Provide the (x, y) coordinate of the cell's center where the given text is located.  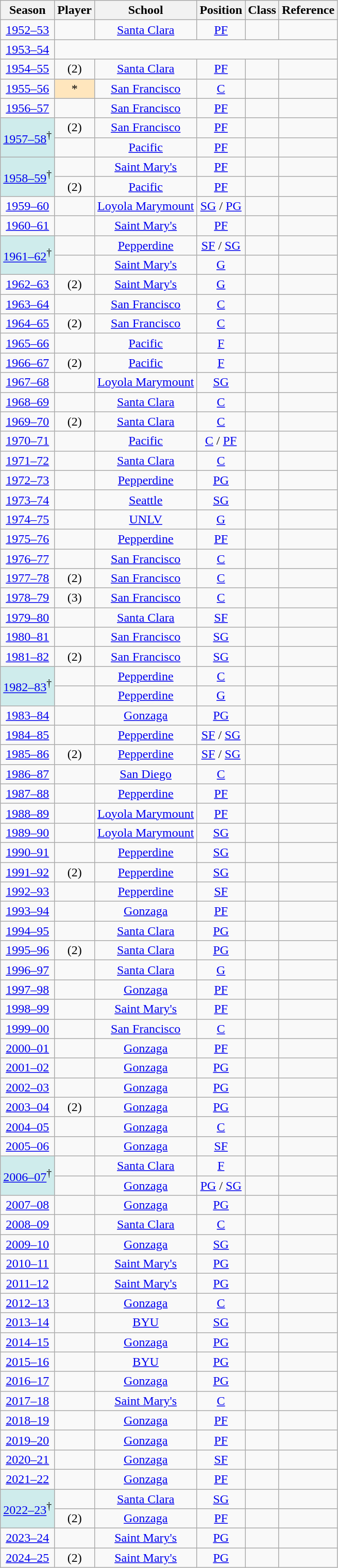
1973–74 (28, 500)
1987–88 (28, 794)
1962–63 (28, 285)
1972–73 (28, 480)
Seattle (146, 500)
1977–78 (28, 578)
School (146, 10)
PG / SG (221, 1185)
2023–24 (28, 1538)
1976–77 (28, 558)
1956–57 (28, 108)
1984–85 (28, 735)
2007–08 (28, 1205)
1970–71 (28, 441)
San Diego (146, 774)
1959–60 (28, 206)
SG / PG (221, 206)
Class (262, 10)
1992–93 (28, 892)
2016–17 (28, 1381)
2005–06 (28, 1146)
1999–00 (28, 1029)
1998–99 (28, 1009)
2009–10 (28, 1244)
1996–97 (28, 970)
1995–96 (28, 950)
1971–72 (28, 461)
1990–91 (28, 852)
2015–16 (28, 1362)
1975–76 (28, 539)
2004–05 (28, 1126)
2003–04 (28, 1107)
1997–98 (28, 990)
* (75, 89)
1955–56 (28, 89)
2008–09 (28, 1225)
2006–07† (28, 1175)
1969–70 (28, 421)
1966–67 (28, 363)
1954–55 (28, 69)
2020–21 (28, 1459)
1957–58† (28, 137)
1994–95 (28, 931)
1960–61 (28, 225)
2019–20 (28, 1440)
1985–86 (28, 754)
2000–01 (28, 1048)
(3) (75, 598)
Reference (308, 10)
Season (28, 10)
2013–14 (28, 1323)
2011–12 (28, 1283)
2018–19 (28, 1420)
2014–15 (28, 1342)
1979–80 (28, 618)
1983–84 (28, 715)
2010–11 (28, 1264)
1978–79 (28, 598)
1968–69 (28, 402)
2001–02 (28, 1068)
1989–90 (28, 833)
1961–62† (28, 255)
1965–66 (28, 343)
1964–65 (28, 324)
UNLV (146, 519)
1958–59† (28, 177)
1982–83† (28, 686)
2021–22 (28, 1479)
1980–81 (28, 637)
Position (221, 10)
1952–53 (28, 30)
2002–03 (28, 1087)
1963–64 (28, 304)
1981–82 (28, 657)
2017–18 (28, 1401)
1974–75 (28, 519)
Player (75, 10)
1993–94 (28, 911)
2012–13 (28, 1303)
C / PF (221, 441)
1991–92 (28, 872)
1988–89 (28, 813)
2022–23† (28, 1509)
2024–25 (28, 1558)
1953–54 (28, 49)
1986–87 (28, 774)
1967–68 (28, 382)
